Search for the cell housing the specified text and yield its (X, Y) center coordinate. 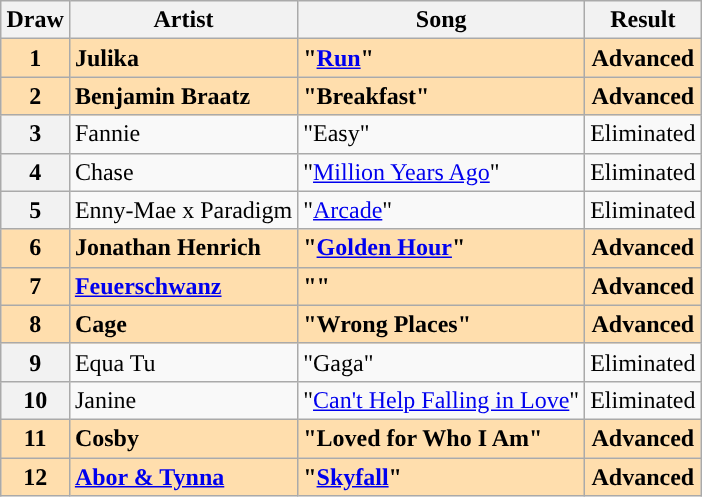
11 (35, 438)
Cage (183, 324)
Equa Tu (183, 362)
10 (35, 400)
Song (442, 20)
7 (35, 286)
12 (35, 477)
Chase (183, 172)
"Gaga" (442, 362)
4 (35, 172)
Feuerschwanz (183, 286)
"" (442, 286)
Artist (183, 20)
5 (35, 210)
Fannie (183, 134)
Cosby (183, 438)
"Million Years Ago" (442, 172)
Abor & Tynna (183, 477)
Janine (183, 400)
Result (643, 20)
2 (35, 96)
Enny-Mae x Paradigm (183, 210)
"Loved for Who I Am" (442, 438)
"Skyfall" (442, 477)
"Can't Help Falling in Love" (442, 400)
Jonathan Henrich (183, 248)
1 (35, 58)
6 (35, 248)
3 (35, 134)
Benjamin Braatz (183, 96)
"Golden Hour" (442, 248)
"Run" (442, 58)
9 (35, 362)
"Arcade" (442, 210)
"Breakfast" (442, 96)
Draw (35, 20)
8 (35, 324)
Julika (183, 58)
"Wrong Places" (442, 324)
"Easy" (442, 134)
